Identify which cell holds the provided text, then report its [x, y] central coordinate. 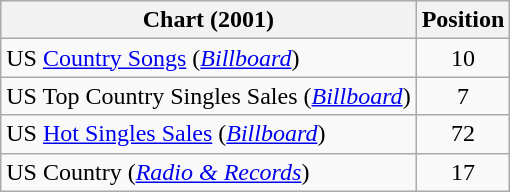
17 [463, 172]
Chart (2001) [208, 20]
Position [463, 20]
US Country Songs (Billboard) [208, 58]
72 [463, 134]
US Country (Radio & Records) [208, 172]
US Hot Singles Sales (Billboard) [208, 134]
7 [463, 96]
US Top Country Singles Sales (Billboard) [208, 96]
10 [463, 58]
